Pinpoint the cell where the given text exists, returning its (x, y) midpoint coordinate. 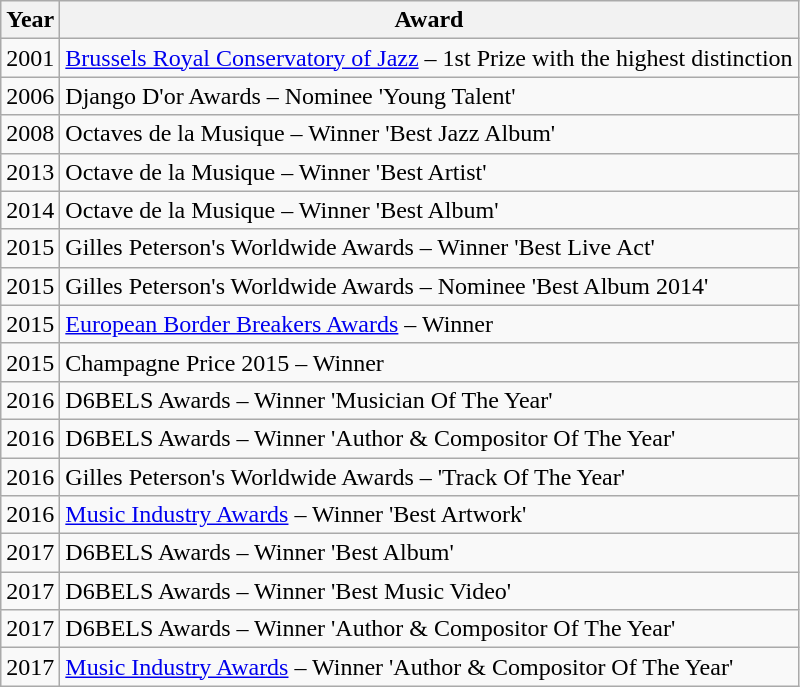
Octave de la Musique – Winner 'Best Artist' (429, 172)
Django D'or Awards – Nominee 'Young Talent' (429, 96)
Award (429, 20)
Music Industry Awards – Winner 'Author & Compositor Of The Year' (429, 667)
Music Industry Awards – Winner 'Best Artwork' (429, 515)
D6BELS Awards – Winner 'Best Album' (429, 553)
Champagne Price 2015 – Winner (429, 362)
Brussels Royal Conservatory of Jazz – 1st Prize with the highest distinction (429, 58)
2013 (30, 172)
D6BELS Awards – Winner 'Best Music Video' (429, 591)
2001 (30, 58)
2008 (30, 134)
Octaves de la Musique – Winner 'Best Jazz Album' (429, 134)
D6BELS Awards – Winner 'Musician Of The Year' (429, 400)
Gilles Peterson's Worldwide Awards – Nominee 'Best Album 2014' (429, 286)
2014 (30, 210)
2006 (30, 96)
Year (30, 20)
European Border Breakers Awards – Winner (429, 324)
Gilles Peterson's Worldwide Awards – Winner 'Best Live Act' (429, 248)
Octave de la Musique – Winner 'Best Album' (429, 210)
Gilles Peterson's Worldwide Awards – 'Track Of The Year' (429, 477)
